Return [X, Y] of the center of cell containing provided text 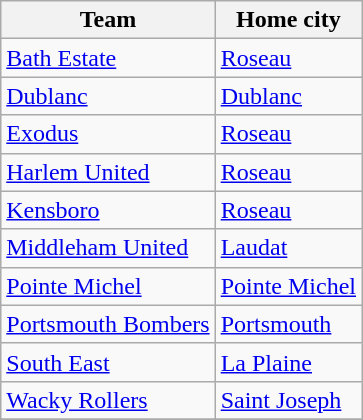
Bath Estate [108, 58]
Exodus [108, 134]
Portsmouth Bombers [108, 324]
Harlem United [108, 172]
South East [108, 362]
Portsmouth [288, 324]
Middleham United [108, 248]
Home city [288, 20]
Laudat [288, 248]
Team [108, 20]
La Plaine [288, 362]
Saint Joseph [288, 400]
Wacky Rollers [108, 400]
Kensboro [108, 210]
